Scan for the cell matching the given text and deliver its (x, y) coordinate at center. 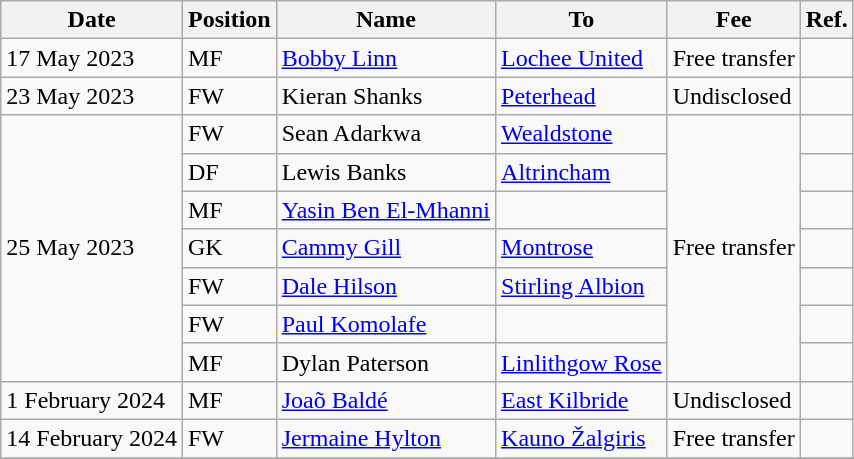
Fee (734, 20)
25 May 2023 (92, 248)
Wealdstone (582, 134)
Ref. (826, 20)
Lewis Banks (386, 172)
Joaõ Baldé (386, 400)
Name (386, 20)
Peterhead (582, 96)
Altrincham (582, 172)
Lochee United (582, 58)
DF (229, 172)
Kieran Shanks (386, 96)
14 February 2024 (92, 438)
To (582, 20)
Stirling Albion (582, 286)
Position (229, 20)
Jermaine Hylton (386, 438)
Sean Adarkwa (386, 134)
Yasin Ben El-Mhanni (386, 210)
23 May 2023 (92, 96)
1 February 2024 (92, 400)
Dylan Paterson (386, 362)
Date (92, 20)
East Kilbride (582, 400)
Paul Komolafe (386, 324)
Dale Hilson (386, 286)
GK (229, 248)
Kauno Žalgiris (582, 438)
17 May 2023 (92, 58)
Linlithgow Rose (582, 362)
Montrose (582, 248)
Bobby Linn (386, 58)
Cammy Gill (386, 248)
